Provide the (X, Y) coordinate of the cell's center where the given text is located.  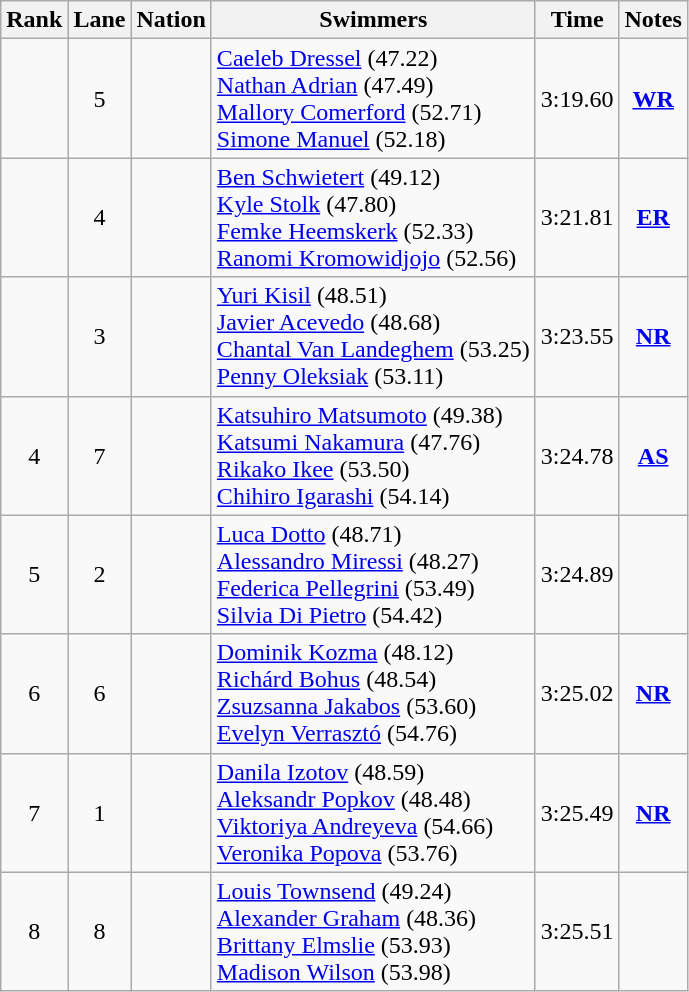
Nation (171, 20)
3 (100, 336)
Notes (653, 20)
AS (653, 456)
Louis Townsend (49.24)Alexander Graham (48.36)Brittany Elmslie (53.93)Madison Wilson (53.98) (373, 932)
3:25.49 (577, 812)
Time (577, 20)
3:24.89 (577, 574)
Katsuhiro Matsumoto (49.38)Katsumi Nakamura (47.76)Rikako Ikee (53.50)Chihiro Igarashi (54.14) (373, 456)
3:25.02 (577, 694)
3:23.55 (577, 336)
Yuri Kisil (48.51)Javier Acevedo (48.68)Chantal Van Landeghem (53.25)Penny Oleksiak (53.11) (373, 336)
Rank (34, 20)
Dominik Kozma (48.12)Richárd Bohus (48.54)Zsuzsanna Jakabos (53.60)Evelyn Verrasztó (54.76) (373, 694)
3:21.81 (577, 218)
Caeleb Dressel (47.22)Nathan Adrian (47.49)Mallory Comerford (52.71)Simone Manuel (52.18) (373, 98)
WR (653, 98)
3:24.78 (577, 456)
2 (100, 574)
3:19.60 (577, 98)
3:25.51 (577, 932)
Lane (100, 20)
Danila Izotov (48.59)Aleksandr Popkov (48.48)Viktoriya Andreyeva (54.66)Veronika Popova (53.76) (373, 812)
Luca Dotto (48.71)Alessandro Miressi (48.27)Federica Pellegrini (53.49)Silvia Di Pietro (54.42) (373, 574)
ER (653, 218)
Swimmers (373, 20)
1 (100, 812)
Ben Schwietert (49.12)Kyle Stolk (47.80)Femke Heemskerk (52.33)Ranomi Kromowidjojo (52.56) (373, 218)
